Extract the [X, Y] coordinate from the center of the cell holding the provided text.  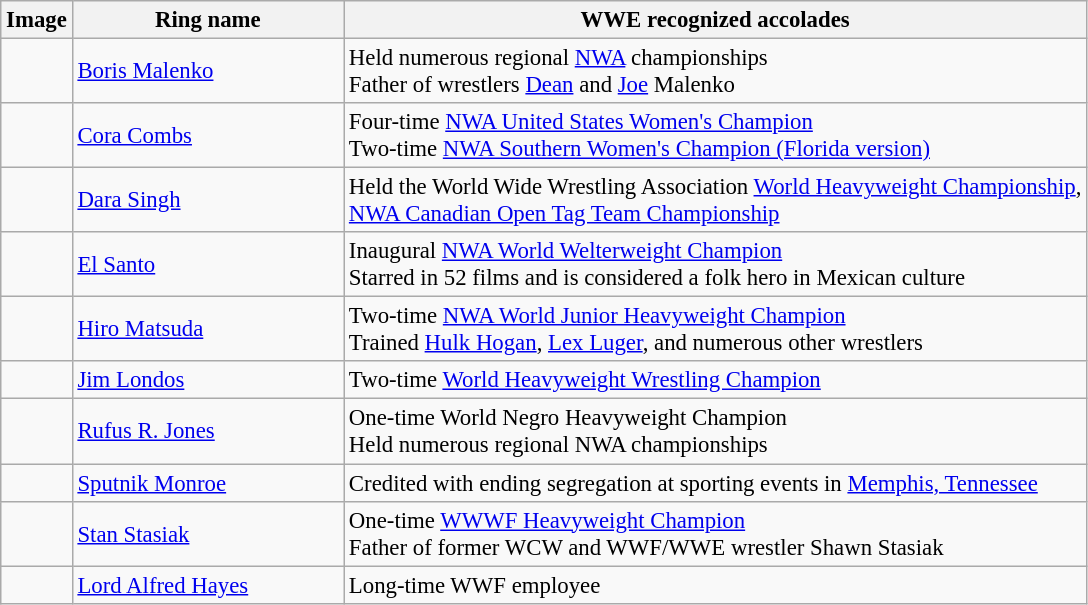
Ring name [208, 20]
Dara Singh [208, 200]
Held the World Wide Wrestling Association World Heavyweight Championship, NWA Canadian Open Tag Team Championship [716, 200]
One-time WWWF Heavyweight ChampionFather of former WCW and WWF/WWE wrestler Shawn Stasiak [716, 534]
Hiro Matsuda [208, 330]
Rufus R. Jones [208, 432]
Boris Malenko [208, 72]
Jim Londos [208, 381]
Four-time NWA United States Women's ChampionTwo-time NWA Southern Women's Champion (Florida version) [716, 136]
Sputnik Monroe [208, 483]
WWE recognized accolades [716, 20]
Inaugural NWA World Welterweight ChampionStarred in 52 films and is considered a folk hero in Mexican culture [716, 264]
One-time World Negro Heavyweight ChampionHeld numerous regional NWA championships [716, 432]
Stan Stasiak [208, 534]
Cora Combs [208, 136]
Two-time NWA World Junior Heavyweight ChampionTrained Hulk Hogan, Lex Luger, and numerous other wrestlers [716, 330]
Two-time World Heavyweight Wrestling Champion [716, 381]
El Santo [208, 264]
Long-time WWF employee [716, 585]
Credited with ending segregation at sporting events in Memphis, Tennessee [716, 483]
Lord Alfred Hayes [208, 585]
Held numerous regional NWA championshipsFather of wrestlers Dean and Joe Malenko [716, 72]
Image [36, 20]
